Capture the cell that displays the provided text and extract its [X, Y] central coordinate. 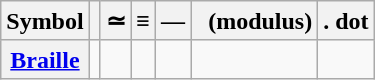
. dot [346, 21]
Symbol [45, 21]
— [174, 21]
≡ [144, 21]
Braille [45, 59]
≃ [116, 21]
(modulus) [254, 21]
